For the text-containing cell, return its midpoint in [X, Y] coordinate format. 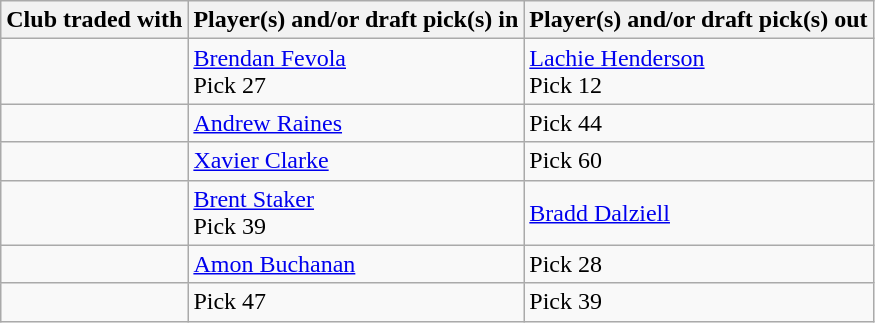
Xavier Clarke [356, 161]
Pick 28 [698, 264]
Pick 39 [698, 302]
Amon Buchanan [356, 264]
Andrew Raines [356, 123]
Bradd Dalziell [698, 212]
Player(s) and/or draft pick(s) out [698, 20]
Player(s) and/or draft pick(s) in [356, 20]
Lachie HendersonPick 12 [698, 72]
Brendan FevolaPick 27 [356, 72]
Pick 60 [698, 161]
Pick 47 [356, 302]
Pick 44 [698, 123]
Club traded with [94, 20]
Brent StakerPick 39 [356, 212]
